Determine the (X, Y) coordinate at the center of the cell enclosing the given text.  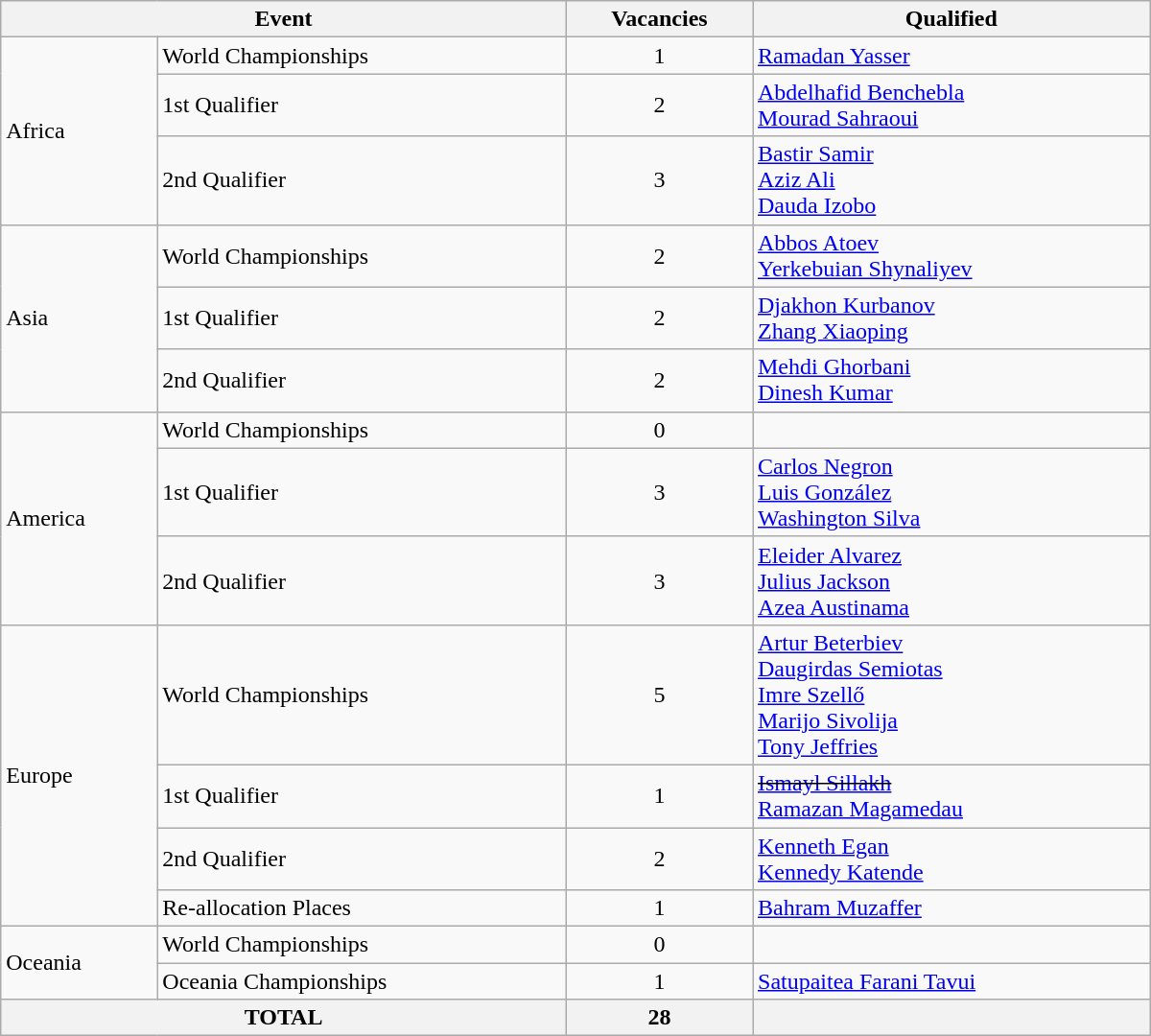
Asia (79, 318)
Africa (79, 130)
Satupaitea Farani Tavui (951, 981)
Bahram Muzaffer (951, 908)
Europe (79, 775)
Ismayl Sillakh Ramazan Magamedau (951, 796)
Vacancies (659, 19)
Abdelhafid Benchebla Mourad Sahraoui (951, 106)
Mehdi Ghorbani Dinesh Kumar (951, 380)
Oceania Championships (363, 981)
Djakhon Kurbanov Zhang Xiaoping (951, 318)
Artur Beterbiev Daugirdas Semiotas Imre Szellő Marijo Sivolija Tony Jeffries (951, 695)
Ramadan Yasser (951, 56)
Bastir Samir Aziz Ali Dauda Izobo (951, 180)
Event (284, 19)
28 (659, 1018)
5 (659, 695)
TOTAL (284, 1018)
America (79, 518)
Kenneth Egan Kennedy Katende (951, 858)
Re-allocation Places (363, 908)
Abbos Atoev Yerkebuian Shynaliyev (951, 255)
Carlos Negron Luis González Washington Silva (951, 492)
Oceania (79, 963)
Eleider Alvarez Julius Jackson Azea Austinama (951, 580)
Qualified (951, 19)
